Capture the cell that displays the provided text and extract its [x, y] central coordinate. 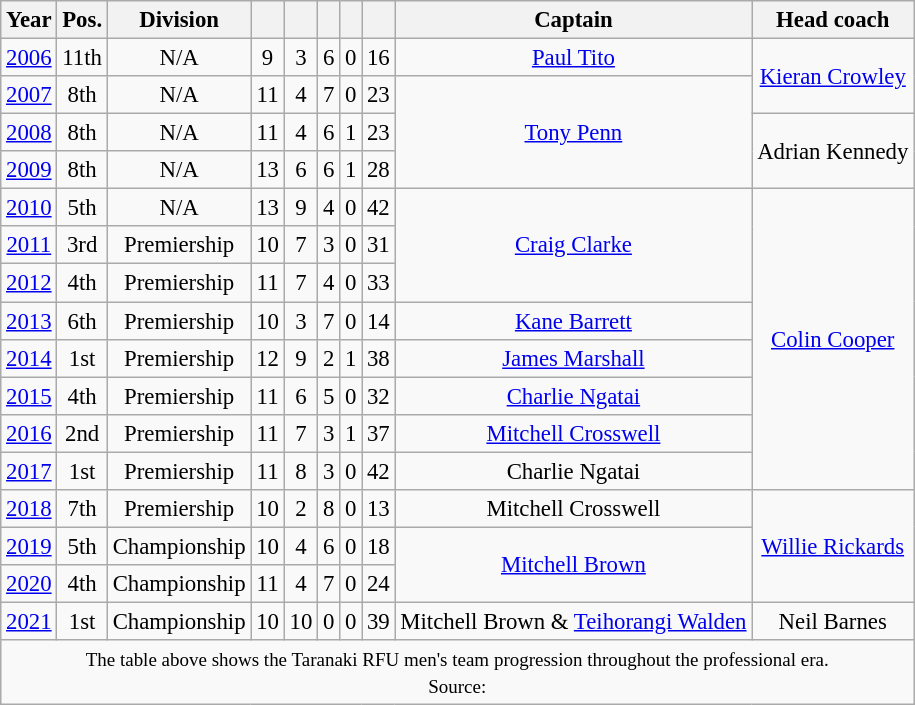
James Marshall [574, 358]
Neil Barnes [833, 621]
2021 [29, 621]
7th [82, 509]
6th [82, 321]
2015 [29, 396]
2014 [29, 358]
2006 [29, 58]
Pos. [82, 20]
Head coach [833, 20]
Tony Penn [574, 132]
Kane Barrett [574, 321]
Colin Cooper [833, 340]
Year [29, 20]
14 [378, 321]
32 [378, 396]
Mitchell Brown & Teihorangi Walden [574, 621]
Adrian Kennedy [833, 152]
Kieran Crowley [833, 76]
2013 [29, 321]
Captain [574, 20]
2020 [29, 584]
2018 [29, 509]
39 [378, 621]
2011 [29, 245]
Mitchell Brown [574, 564]
11th [82, 58]
The table above shows the Taranaki RFU men's team progression throughout the professional era.Source: [458, 672]
2016 [29, 433]
2008 [29, 133]
Willie Rickards [833, 546]
24 [378, 584]
Craig Clarke [574, 246]
Division [179, 20]
5 [329, 396]
18 [378, 546]
37 [378, 433]
16 [378, 58]
2009 [29, 170]
2012 [29, 283]
31 [378, 245]
2007 [29, 95]
2019 [29, 546]
2010 [29, 208]
28 [378, 170]
Paul Tito [574, 58]
2nd [82, 433]
38 [378, 358]
2017 [29, 471]
33 [378, 283]
12 [268, 358]
3rd [82, 245]
